Return (X, Y) of the center of cell containing provided text 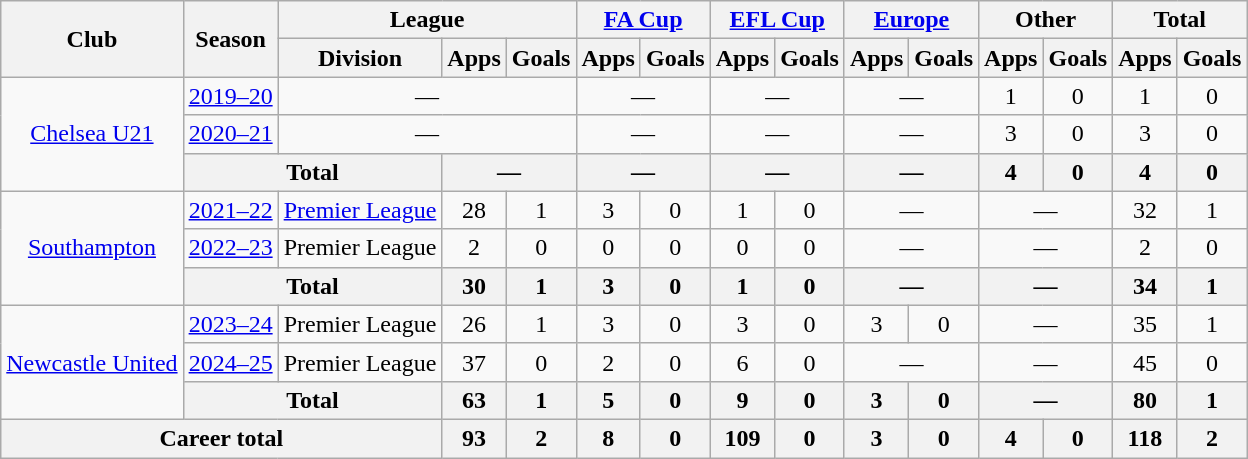
2021–22 (230, 210)
FA Cup (643, 20)
2024–25 (230, 362)
Division (360, 58)
9 (742, 400)
2023–24 (230, 324)
93 (474, 438)
Southampton (92, 248)
EFL Cup (777, 20)
35 (1145, 324)
2022–23 (230, 248)
Newcastle United (92, 362)
45 (1145, 362)
Chelsea U21 (92, 134)
37 (474, 362)
League (427, 20)
2019–20 (230, 96)
30 (474, 286)
6 (742, 362)
Season (230, 39)
80 (1145, 400)
8 (608, 438)
Other (1046, 20)
Club (92, 39)
Europe (911, 20)
109 (742, 438)
34 (1145, 286)
2020–21 (230, 134)
5 (608, 400)
Career total (222, 438)
63 (474, 400)
32 (1145, 210)
26 (474, 324)
28 (474, 210)
118 (1145, 438)
